Return (x, y) of the center of cell containing provided text 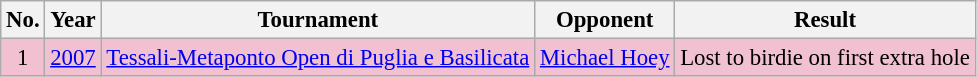
1 (23, 58)
Lost to birdie on first extra hole (825, 58)
Year (73, 20)
Tournament (318, 20)
Tessali-Metaponto Open di Puglia e Basilicata (318, 58)
Opponent (605, 20)
No. (23, 20)
2007 (73, 58)
Michael Hoey (605, 58)
Result (825, 20)
